Provide the [X, Y] coordinate of the cell's center where the given text is located.  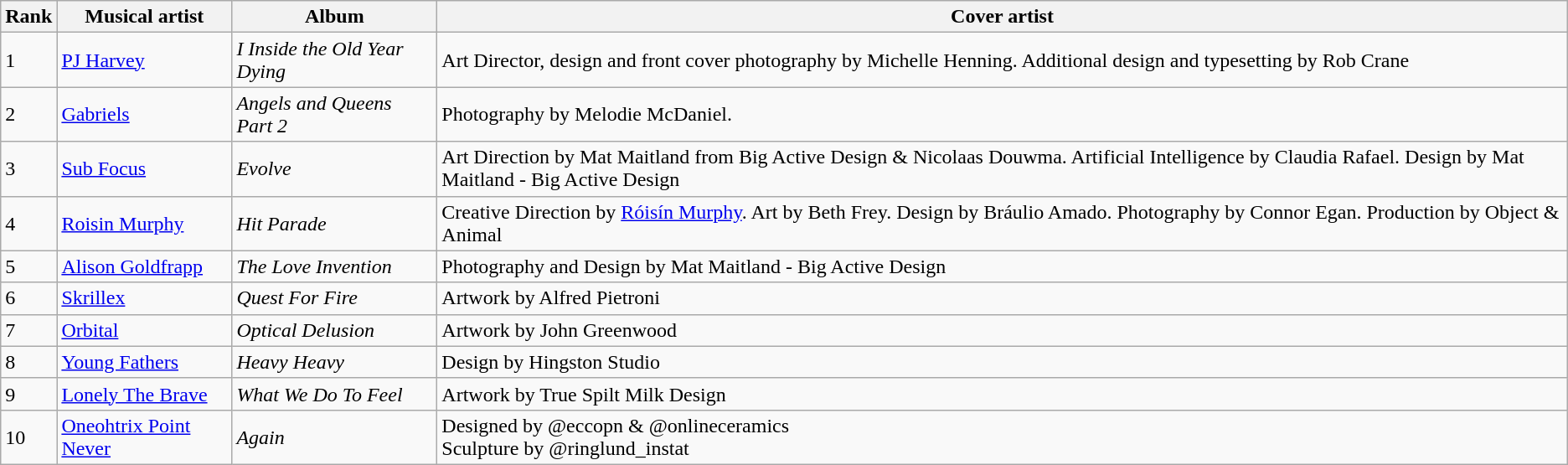
PJ Harvey [144, 60]
Orbital [144, 330]
Optical Delusion [335, 330]
Heavy Heavy [335, 362]
Roisin Murphy [144, 223]
Young Fathers [144, 362]
1 [28, 60]
Album [335, 17]
Artwork by True Spilt Milk Design [1002, 394]
7 [28, 330]
Musical artist [144, 17]
Gabriels [144, 114]
Creative Direction by Róisín Murphy. Art by Beth Frey. Design by Bráulio Amado. Photography by Connor Egan. Production by Object & Animal [1002, 223]
Designed by @eccopn & @onlineceramicsSculpture by @ringlund_instat [1002, 437]
Design by Hingston Studio [1002, 362]
Photography and Design by Mat Maitland - Big Active Design [1002, 266]
Oneohtrix Point Never [144, 437]
The Love Invention [335, 266]
I Inside the Old Year Dying [335, 60]
Hit Parade [335, 223]
Sub Focus [144, 169]
Quest For Fire [335, 298]
Rank [28, 17]
6 [28, 298]
10 [28, 437]
2 [28, 114]
Photography by Melodie McDaniel. [1002, 114]
Skrillex [144, 298]
Artwork by John Greenwood [1002, 330]
4 [28, 223]
Artwork by Alfred Pietroni [1002, 298]
5 [28, 266]
What We Do To Feel [335, 394]
Lonely The Brave [144, 394]
Alison Goldfrapp [144, 266]
8 [28, 362]
Angels and Queens Part 2 [335, 114]
9 [28, 394]
3 [28, 169]
Again [335, 437]
Art Director, design and front cover photography by Michelle Henning. Additional design and typesetting by Rob Crane [1002, 60]
Cover artist [1002, 17]
Evolve [335, 169]
